Determine the [X, Y] coordinate at the center of the cell enclosing the given text.  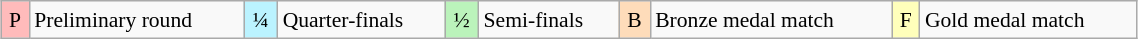
Gold medal match [1028, 20]
Quarter-finals [362, 20]
P [15, 20]
¼ [261, 20]
F [906, 20]
B [634, 20]
½ [462, 20]
Preliminary round [136, 20]
Bronze medal match [770, 20]
Semi-finals [549, 20]
